Return [X, Y] of the center of cell containing provided text 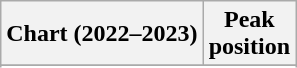
Chart (2022–2023) [102, 34]
Peakposition [249, 34]
